Scan for the cell matching the given text and deliver its (x, y) coordinate at center. 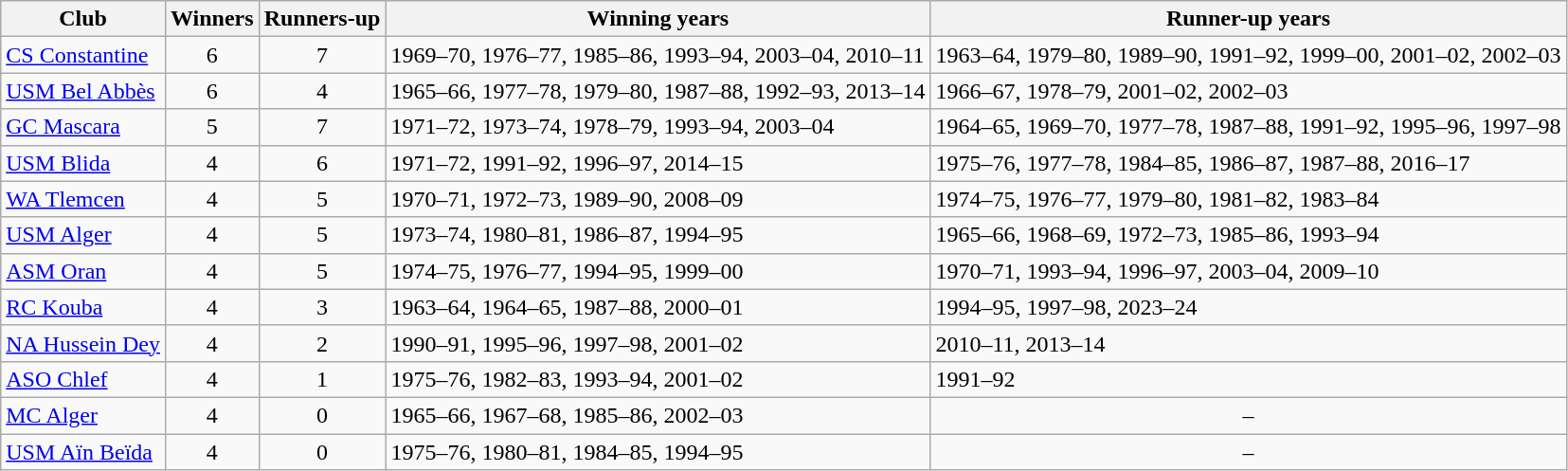
1963–64, 1979–80, 1989–90, 1991–92, 1999–00, 2001–02, 2002–03 (1249, 55)
MC Alger (83, 415)
Winners (212, 19)
1971–72, 1973–74, 1978–79, 1993–94, 2003–04 (658, 127)
1991–92 (1249, 379)
1964–65, 1969–70, 1977–78, 1987–88, 1991–92, 1995–96, 1997–98 (1249, 127)
Runner-up years (1249, 19)
Club (83, 19)
1975–76, 1982–83, 1993–94, 2001–02 (658, 379)
1990–91, 1995–96, 1997–98, 2001–02 (658, 343)
1969–70, 1976–77, 1985–86, 1993–94, 2003–04, 2010–11 (658, 55)
GC Mascara (83, 127)
USM Alger (83, 235)
USM Aïn Beïda (83, 452)
WA Tlemcen (83, 199)
1971–72, 1991–92, 1996–97, 2014–15 (658, 163)
CS Constantine (83, 55)
1965–66, 1977–78, 1979–80, 1987–88, 1992–93, 2013–14 (658, 91)
1965–66, 1967–68, 1985–86, 2002–03 (658, 415)
1974–75, 1976–77, 1979–80, 1981–82, 1983–84 (1249, 199)
1970–71, 1993–94, 1996–97, 2003–04, 2009–10 (1249, 271)
RC Kouba (83, 307)
1973–74, 1980–81, 1986–87, 1994–95 (658, 235)
1974–75, 1976–77, 1994–95, 1999–00 (658, 271)
1994–95, 1997–98, 2023–24 (1249, 307)
1 (322, 379)
1975–76, 1980–81, 1984–85, 1994–95 (658, 452)
ASO Chlef (83, 379)
ASM Oran (83, 271)
NA Hussein Dey (83, 343)
USM Bel Abbès (83, 91)
1963–64, 1964–65, 1987–88, 2000–01 (658, 307)
1975–76, 1977–78, 1984–85, 1986–87, 1987–88, 2016–17 (1249, 163)
Runners-up (322, 19)
2010–11, 2013–14 (1249, 343)
Winning years (658, 19)
USM Blida (83, 163)
1970–71, 1972–73, 1989–90, 2008–09 (658, 199)
3 (322, 307)
2 (322, 343)
1965–66, 1968–69, 1972–73, 1985–86, 1993–94 (1249, 235)
1966–67, 1978–79, 2001–02, 2002–03 (1249, 91)
